Scan for the cell matching the given text and deliver its [X, Y] coordinate at center. 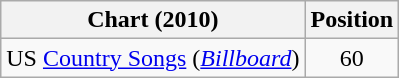
Position [352, 20]
60 [352, 58]
US Country Songs (Billboard) [153, 58]
Chart (2010) [153, 20]
